Pinpoint the cell where the given text exists, returning its (X, Y) midpoint coordinate. 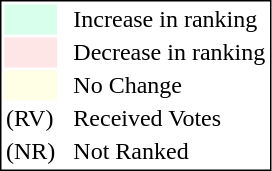
Not Ranked (170, 151)
No Change (170, 85)
Decrease in ranking (170, 53)
Received Votes (170, 119)
Increase in ranking (170, 19)
(NR) (30, 151)
(RV) (30, 119)
